Scan for the cell matching the given text and deliver its (X, Y) coordinate at center. 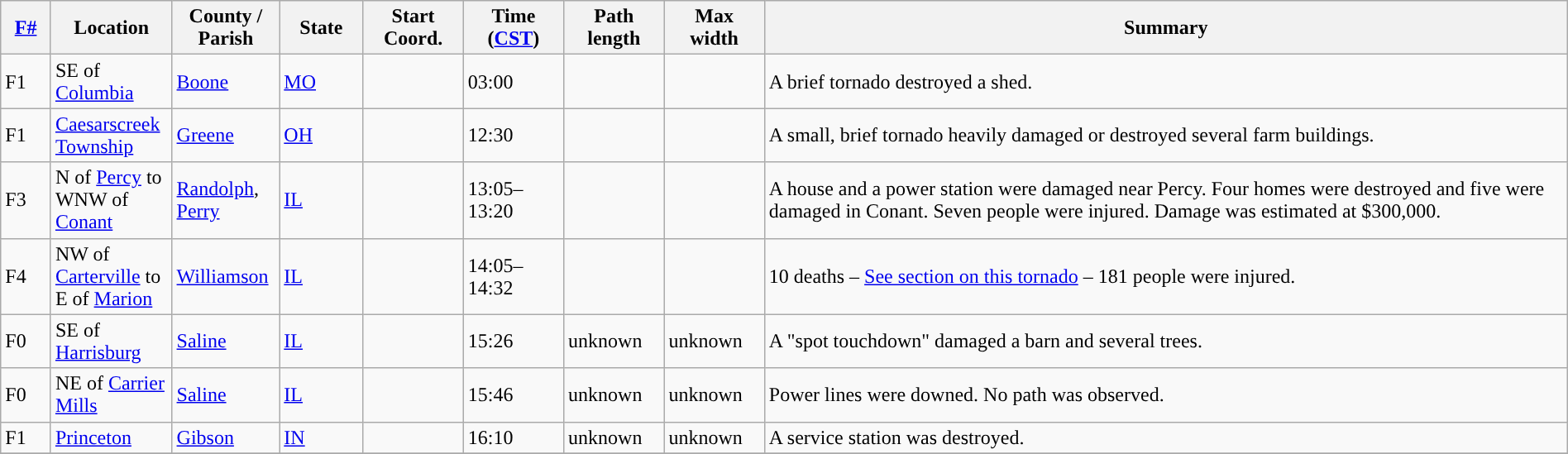
Williamson (226, 276)
NE of Carrier Mills (111, 395)
A "spot touchdown" damaged a barn and several trees. (1166, 341)
Start Coord. (414, 28)
Boone (226, 81)
12:30 (513, 136)
16:10 (513, 437)
F4 (26, 276)
Caesarscreek Township (111, 136)
Gibson (226, 437)
IN (321, 437)
County / Parish (226, 28)
15:26 (513, 341)
State (321, 28)
N of Percy to WNW of Conant (111, 200)
14:05–14:32 (513, 276)
Power lines were downed. No path was observed. (1166, 395)
Randolph, Perry (226, 200)
MO (321, 81)
15:46 (513, 395)
SE of Columbia (111, 81)
Princeton (111, 437)
F3 (26, 200)
F# (26, 28)
A small, brief tornado heavily damaged or destroyed several farm buildings. (1166, 136)
NW of Carterville to E of Marion (111, 276)
Summary (1166, 28)
Time (CST) (513, 28)
OH (321, 136)
13:05–13:20 (513, 200)
Max width (715, 28)
A service station was destroyed. (1166, 437)
Location (111, 28)
Path length (614, 28)
A brief tornado destroyed a shed. (1166, 81)
SE of Harrisburg (111, 341)
03:00 (513, 81)
Greene (226, 136)
10 deaths – See section on this tornado – 181 people were injured. (1166, 276)
